From the cell containing the given text, extract its center point as (X, Y) coordinate. 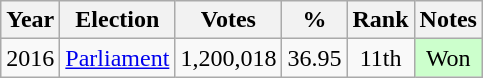
1,200,018 (228, 58)
2016 (30, 58)
Parliament (118, 58)
Year (30, 20)
11th (380, 58)
Notes (448, 20)
Votes (228, 20)
Election (118, 20)
Won (448, 58)
% (314, 20)
36.95 (314, 58)
Rank (380, 20)
